Find where the given text appears and provide that cell's center as [X, Y] coordinate. 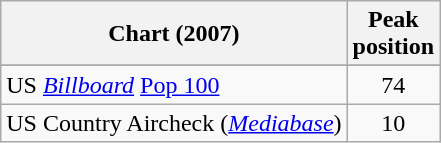
US Billboard Pop 100 [174, 85]
Peakposition [393, 34]
US Country Aircheck (Mediabase) [174, 123]
10 [393, 123]
74 [393, 85]
Chart (2007) [174, 34]
